Search for the cell housing the specified text and yield its [x, y] center coordinate. 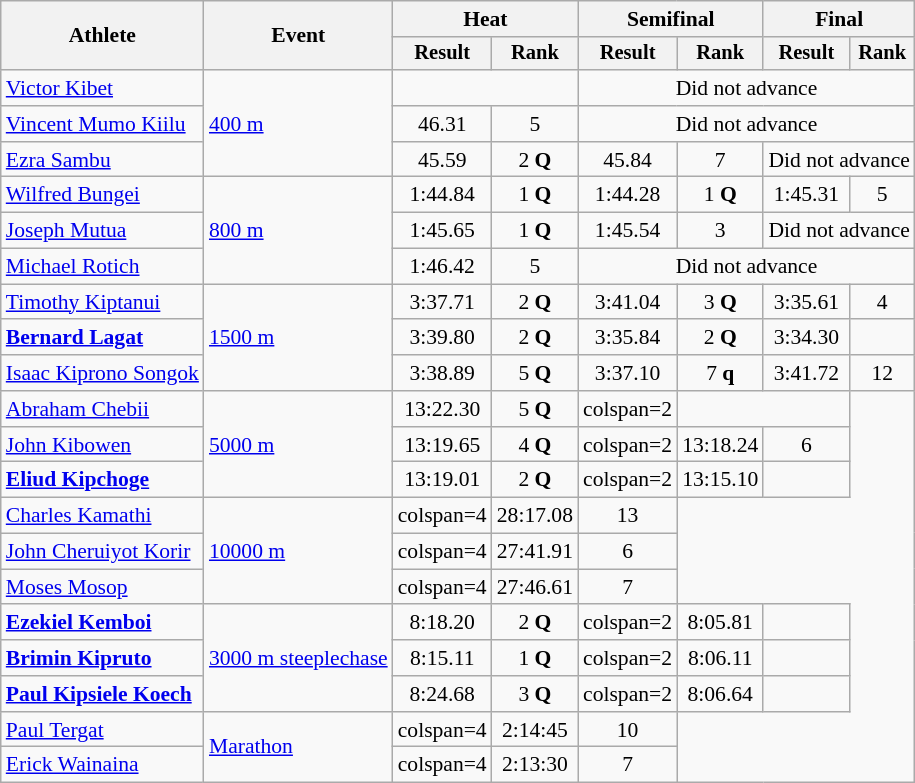
1:45.31 [806, 195]
1:44.28 [628, 195]
400 m [298, 124]
13:19.01 [442, 480]
1500 m [298, 338]
Wilfred Bungei [102, 195]
1:45.65 [442, 231]
13:22.30 [442, 409]
Victor Kibet [102, 88]
45.84 [628, 160]
Event [298, 36]
3:37.71 [442, 302]
5000 m [298, 444]
Brimin Kipruto [102, 658]
13:18.24 [720, 445]
3:34.30 [806, 338]
3:37.10 [628, 373]
13 [628, 516]
Eliud Kipchoge [102, 480]
Ezekiel Kemboi [102, 623]
Marathon [298, 748]
3:41.04 [628, 302]
3 [720, 231]
28:17.08 [535, 516]
10 [628, 730]
13:15.10 [720, 480]
Moses Mosop [102, 587]
Joseph Mutua [102, 231]
Final [839, 19]
8:05.81 [720, 623]
7 q [720, 373]
Ezra Sambu [102, 160]
1:46.42 [442, 267]
Erick Wainaina [102, 765]
Isaac Kiprono Songok [102, 373]
27:46.61 [535, 587]
Vincent Mumo Kiilu [102, 124]
8:18.20 [442, 623]
Charles Kamathi [102, 516]
Abraham Chebii [102, 409]
Timothy Kiptanui [102, 302]
8:24.68 [442, 694]
2:13:30 [535, 765]
John Kibowen [102, 445]
1:45.54 [628, 231]
8:06.64 [720, 694]
4 [882, 302]
Michael Rotich [102, 267]
Heat [486, 19]
3000 m steeplechase [298, 658]
Paul Kipsiele Koech [102, 694]
10000 m [298, 552]
1:44.84 [442, 195]
Bernard Lagat [102, 338]
3:35.61 [806, 302]
2:14:45 [535, 730]
27:41.91 [535, 552]
800 m [298, 230]
4 Q [535, 445]
8:06.11 [720, 658]
45.59 [442, 160]
8:15.11 [442, 658]
13:19.65 [442, 445]
12 [882, 373]
3:35.84 [628, 338]
3:39.80 [442, 338]
Paul Tergat [102, 730]
Semifinal [670, 19]
46.31 [442, 124]
3:41.72 [806, 373]
Athlete [102, 36]
John Cheruiyot Korir [102, 552]
3:38.89 [442, 373]
